Determine the (X, Y) coordinate at the center of the cell enclosing the given text.  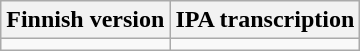
IPA transcription (265, 20)
Finnish version (86, 20)
